Capture the cell that displays the provided text and extract its [X, Y] central coordinate. 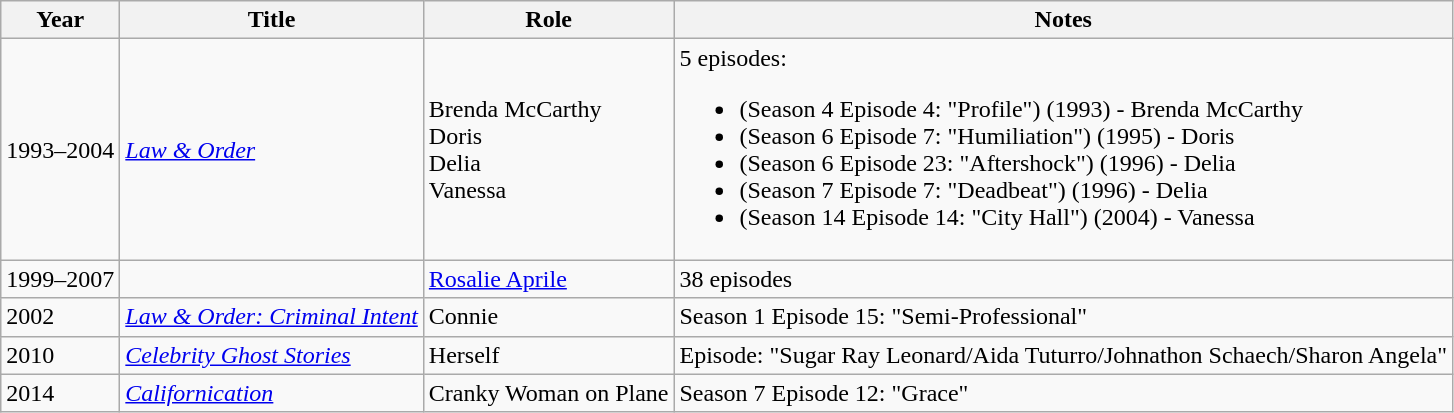
Law & Order [272, 150]
Cranky Woman on Plane [548, 393]
Rosalie Aprile [548, 279]
Year [60, 20]
Title [272, 20]
2014 [60, 393]
Role [548, 20]
Law & Order: Criminal Intent [272, 317]
1999–2007 [60, 279]
2010 [60, 355]
Episode: "Sugar Ray Leonard/Aida Tuturro/Johnathon Schaech/Sharon Angela" [1064, 355]
Notes [1064, 20]
1993–2004 [60, 150]
Brenda McCarthyDorisDeliaVanessa [548, 150]
Season 1 Episode 15: "Semi-Professional" [1064, 317]
Connie [548, 317]
38 episodes [1064, 279]
Californication [272, 393]
Herself [548, 355]
Celebrity Ghost Stories [272, 355]
2002 [60, 317]
Season 7 Episode 12: "Grace" [1064, 393]
